Locate the cell with the specified text and output its (X, Y) center coordinate. 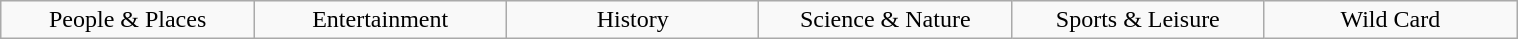
Wild Card (1390, 20)
People & Places (128, 20)
Science & Nature (886, 20)
History (632, 20)
Sports & Leisure (1138, 20)
Entertainment (380, 20)
